Scan for the cell matching the given text and deliver its [x, y] coordinate at center. 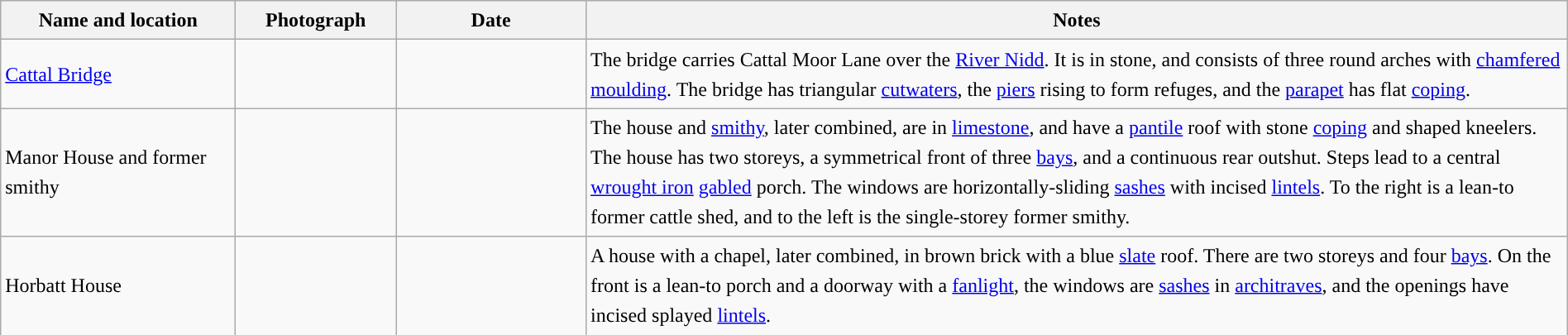
Cattal Bridge [118, 74]
Notes [1077, 20]
Manor House and former smithy [118, 172]
Photograph [316, 20]
Name and location [118, 20]
Date [491, 20]
Horbatt House [118, 286]
